Extract the [X, Y] coordinate from the center of the cell holding the provided text.  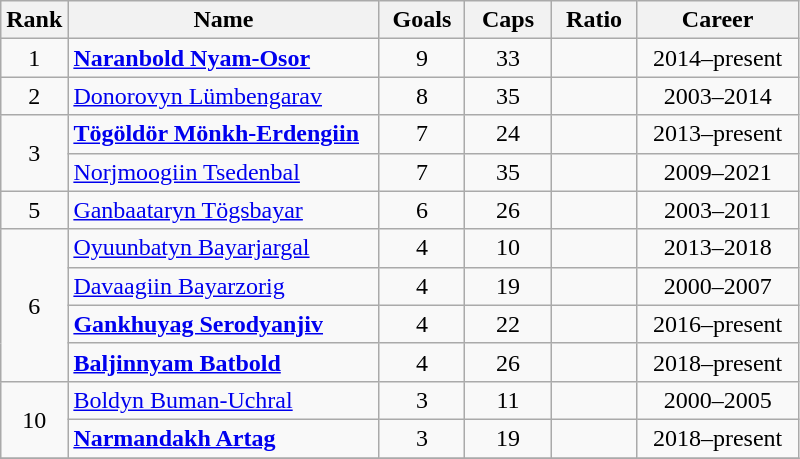
Boldyn Buman-Uchral [224, 400]
2016–present [718, 324]
Donorovyn Lümbengarav [224, 96]
Rank [34, 20]
2 [34, 96]
2013–present [718, 134]
Davaagiin Bayarzorig [224, 286]
22 [508, 324]
33 [508, 58]
Goals [422, 20]
2013–2018 [718, 248]
Caps [508, 20]
1 [34, 58]
2003–2014 [718, 96]
Tögöldör Mönkh-Erdengiin [224, 134]
Narmandakh Artag [224, 438]
8 [422, 96]
Career [718, 20]
2003–2011 [718, 210]
2014–present [718, 58]
Norjmoogiin Tsedenbal [224, 172]
Ratio [594, 20]
Name [224, 20]
2000–2007 [718, 286]
Ganbaataryn Tögsbayar [224, 210]
24 [508, 134]
11 [508, 400]
9 [422, 58]
5 [34, 210]
2000–2005 [718, 400]
Naranbold Nyam-Osor [224, 58]
Gankhuyag Serodyanjiv [224, 324]
Oyuunbatyn Bayarjargal [224, 248]
2009–2021 [718, 172]
Baljinnyam Batbold [224, 362]
